Identify which cell holds the provided text, then report its (X, Y) central coordinate. 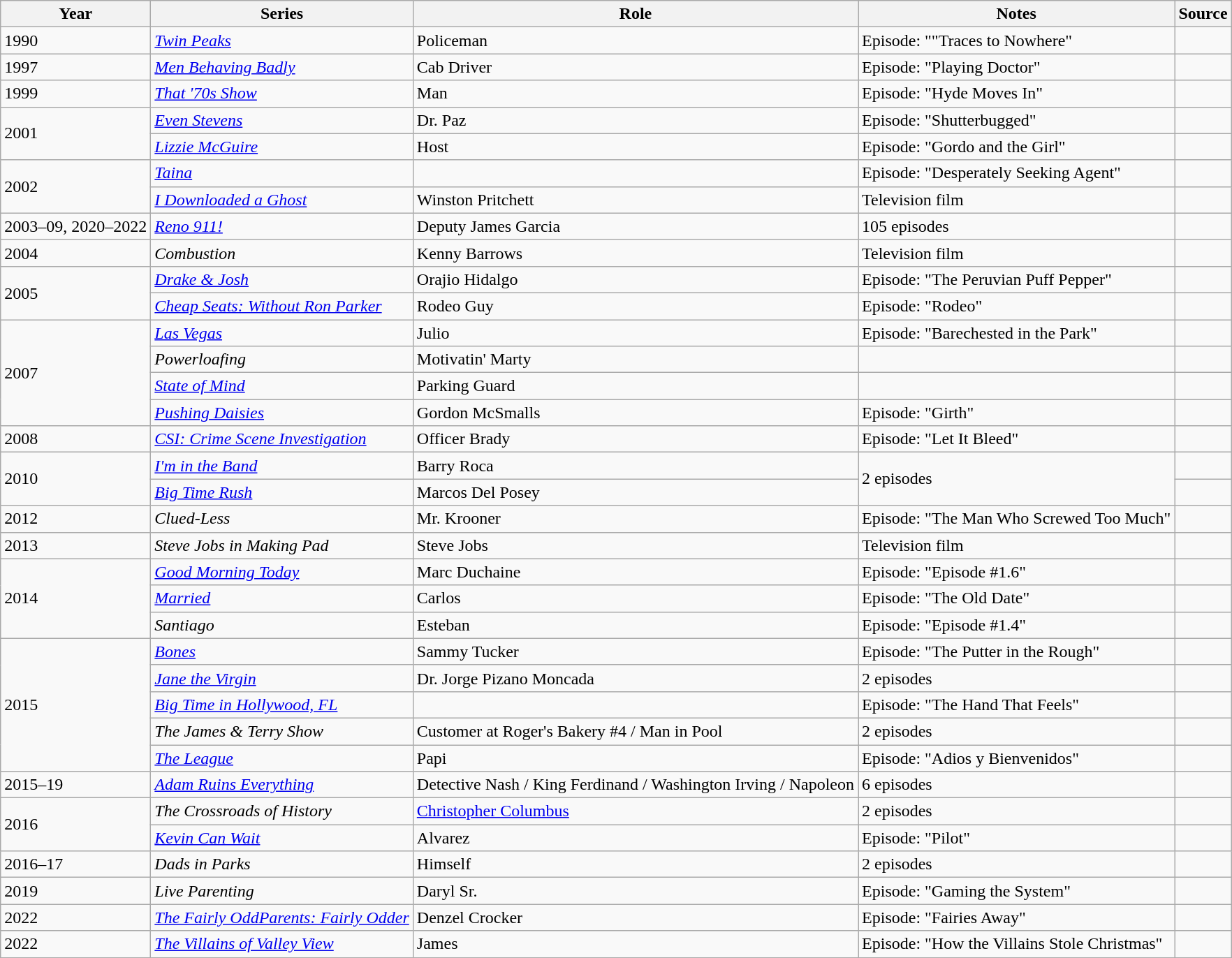
Married (282, 598)
Source (1203, 14)
2016–17 (75, 864)
Episode: "Fairies Away" (1017, 918)
Esteban (636, 625)
Episode: "The Putter in the Rough" (1017, 651)
2012 (75, 519)
The Villains of Valley View (282, 944)
Christopher Columbus (636, 811)
Rodeo Guy (636, 306)
Carlos (636, 598)
Dr. Jorge Pizano Moncada (636, 678)
1990 (75, 40)
Episode: "Gaming the System" (1017, 891)
2001 (75, 133)
Kenny Barrows (636, 253)
I Downloaded a Ghost (282, 200)
Detective Nash / King Ferdinand / Washington Irving / Napoleon (636, 785)
Big Time in Hollywood, FL (282, 705)
2019 (75, 891)
2014 (75, 598)
Lizzie McGuire (282, 147)
Drake & Josh (282, 279)
Denzel Crocker (636, 918)
Episode: "The Man Who Screwed Too Much" (1017, 519)
Episode: "The Old Date" (1017, 598)
2010 (75, 479)
Officer Brady (636, 439)
Big Time Rush (282, 492)
Adam Ruins Everything (282, 785)
Cheap Seats: Without Ron Parker (282, 306)
Even Stevens (282, 120)
2003–09, 2020–2022 (75, 226)
Pushing Daisies (282, 413)
Deputy James Garcia (636, 226)
Marcos Del Posey (636, 492)
James (636, 944)
Episode: "The Peruvian Puff Pepper" (1017, 279)
Dads in Parks (282, 864)
Customer at Roger's Bakery #4 / Man in Pool (636, 731)
The Crossroads of History (282, 811)
Marc Duchaine (636, 572)
Episode: "How the Villains Stole Christmas" (1017, 944)
Episode: "Rodeo" (1017, 306)
Himself (636, 864)
Taina (282, 173)
Host (636, 147)
Role (636, 14)
Episode: "Gordo and the Girl" (1017, 147)
Twin Peaks (282, 40)
2002 (75, 186)
1997 (75, 67)
Episode: ""Traces to Nowhere" (1017, 40)
2005 (75, 293)
Santiago (282, 625)
Sammy Tucker (636, 651)
2015 (75, 705)
That '70s Show (282, 94)
105 episodes (1017, 226)
Gordon McSmalls (636, 413)
Men Behaving Badly (282, 67)
Steve Jobs (636, 545)
Series (282, 14)
Episode: "The Hand That Feels" (1017, 705)
Episode: "Barechested in the Park" (1017, 333)
2016 (75, 825)
Orajio Hidalgo (636, 279)
I'm in the Band (282, 466)
Episode: "Hyde Moves In" (1017, 94)
Live Parenting (282, 891)
2007 (75, 373)
Powerloafing (282, 360)
Parking Guard (636, 386)
Julio (636, 333)
2004 (75, 253)
Mr. Krooner (636, 519)
Kevin Can Wait (282, 838)
Episode: "Girth" (1017, 413)
6 episodes (1017, 785)
Steve Jobs in Making Pad (282, 545)
2008 (75, 439)
1999 (75, 94)
Year (75, 14)
The James & Terry Show (282, 731)
Las Vegas (282, 333)
Papi (636, 758)
Dr. Paz (636, 120)
Barry Roca (636, 466)
2015–19 (75, 785)
Reno 911! (282, 226)
2013 (75, 545)
Alvarez (636, 838)
Episode: "Desperately Seeking Agent" (1017, 173)
Motivatin' Marty (636, 360)
Jane the Virgin (282, 678)
Episode: "Adios y Bienvenidos" (1017, 758)
Winston Pritchett (636, 200)
Daryl Sr. (636, 891)
Episode: "Let It Bleed" (1017, 439)
State of Mind (282, 386)
Good Morning Today (282, 572)
Episode: "Playing Doctor" (1017, 67)
Man (636, 94)
Episode: "Episode #1.4" (1017, 625)
The Fairly OddParents: Fairly Odder (282, 918)
CSI: Crime Scene Investigation (282, 439)
Episode: "Shutterbugged" (1017, 120)
Episode: "Pilot" (1017, 838)
Clued-Less (282, 519)
The League (282, 758)
Policeman (636, 40)
Cab Driver (636, 67)
Episode: "Episode #1.6" (1017, 572)
Combustion (282, 253)
Notes (1017, 14)
Bones (282, 651)
